From the cell containing the given text, extract its center point as [x, y] coordinate. 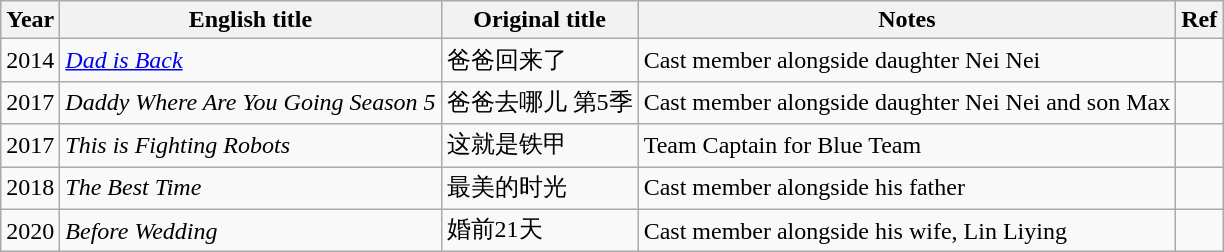
Year [30, 20]
Cast member alongside daughter Nei Nei [907, 60]
This is Fighting Robots [250, 146]
Cast member alongside his wife, Lin Liying [907, 230]
Before Wedding [250, 230]
Cast member alongside his father [907, 188]
Dad is Back [250, 60]
爸爸回来了 [540, 60]
2018 [30, 188]
Cast member alongside daughter Nei Nei and son Max [907, 102]
这就是铁甲 [540, 146]
最美的时光 [540, 188]
2020 [30, 230]
Notes [907, 20]
Original title [540, 20]
Team Captain for Blue Team [907, 146]
The Best Time [250, 188]
Daddy Where Are You Going Season 5 [250, 102]
婚前21天 [540, 230]
2014 [30, 60]
Ref [1200, 20]
爸爸去哪儿 第5季 [540, 102]
English title [250, 20]
